Pinpoint the cell where the given text exists, returning its [x, y] midpoint coordinate. 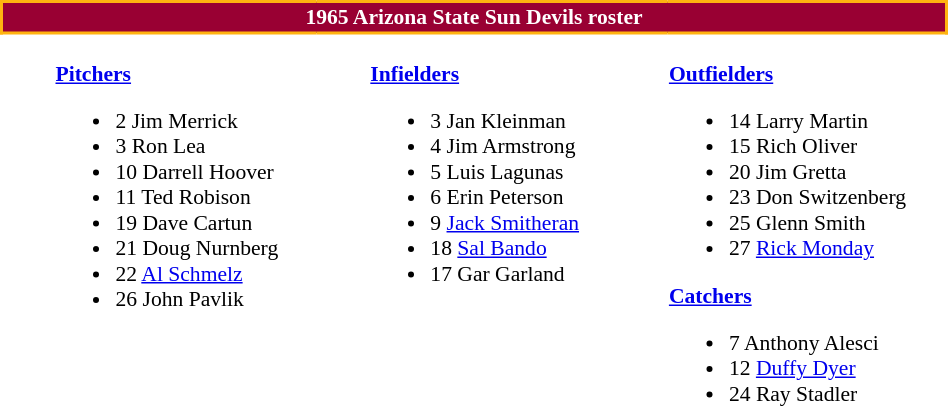
1965 Arizona State Sun Devils roster [474, 18]
